Return the [x, y] coordinate for the center point of the cell that contains the specified text.  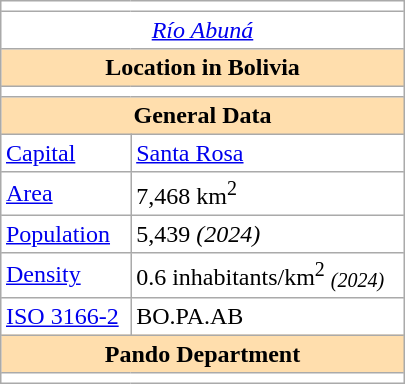
BO.PA.AB [268, 316]
General Data [203, 116]
Santa Rosa [268, 153]
Population [66, 235]
Capital [66, 153]
7,468 km2 [268, 194]
Density [66, 275]
ISO 3166-2 [66, 316]
Pando Department [203, 354]
0.6 inhabitants/km2 (2024) [268, 275]
Area [66, 194]
Location in Bolivia [203, 68]
Río Abuná [203, 30]
5,439 (2024) [268, 235]
